Output the [x, y] coordinate of the center of the cell containing the given text.  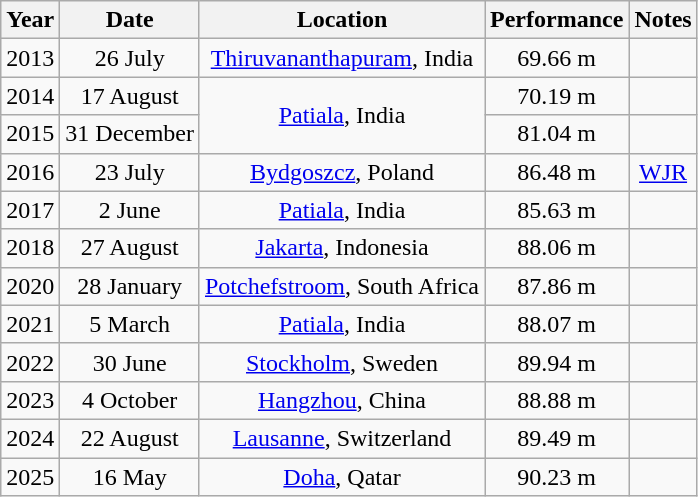
2024 [30, 438]
Location [342, 20]
85.63 m [557, 210]
Year [30, 20]
88.07 m [557, 324]
Thiruvananthapuram, India [342, 58]
Hangzhou, China [342, 400]
Lausanne, Switzerland [342, 438]
Date [130, 20]
89.94 m [557, 362]
90.23 m [557, 477]
69.66 m [557, 58]
2022 [30, 362]
70.19 m [557, 96]
Jakarta, Indonesia [342, 248]
2013 [30, 58]
2025 [30, 477]
Stockholm, Sweden [342, 362]
2015 [30, 134]
5 March [130, 324]
31 December [130, 134]
Doha, Qatar [342, 477]
4 October [130, 400]
2021 [30, 324]
30 June [130, 362]
27 August [130, 248]
22 August [130, 438]
2018 [30, 248]
89.49 m [557, 438]
2014 [30, 96]
2 June [130, 210]
87.86 m [557, 286]
Bydgoszcz, Poland [342, 172]
26 July [130, 58]
2023 [30, 400]
81.04 m [557, 134]
88.06 m [557, 248]
86.48 m [557, 172]
23 July [130, 172]
2020 [30, 286]
16 May [130, 477]
WJR [663, 172]
2017 [30, 210]
Performance [557, 20]
Potchefstroom, South Africa [342, 286]
2016 [30, 172]
28 January [130, 286]
17 August [130, 96]
88.88 m [557, 400]
Notes [663, 20]
